Identify which cell holds the provided text, then report its (x, y) central coordinate. 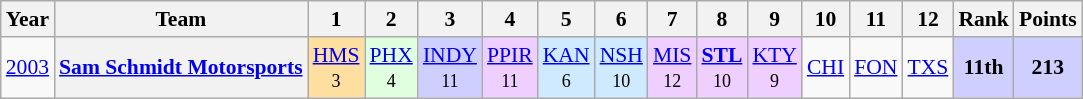
12 (928, 19)
Team (181, 19)
Year (28, 19)
5 (566, 19)
2 (392, 19)
PPIR11 (510, 68)
Sam Schmidt Motorsports (181, 68)
4 (510, 19)
11 (876, 19)
PHX4 (392, 68)
FON (876, 68)
10 (826, 19)
7 (672, 19)
CHI (826, 68)
6 (622, 19)
Rank (984, 19)
8 (722, 19)
213 (1048, 68)
11th (984, 68)
MIS12 (672, 68)
3 (450, 19)
9 (774, 19)
KTY9 (774, 68)
KAN6 (566, 68)
HMS3 (336, 68)
2003 (28, 68)
1 (336, 19)
NSH10 (622, 68)
TXS (928, 68)
STL10 (722, 68)
Points (1048, 19)
INDY11 (450, 68)
